Locate the cell with the specified text and output its [x, y] center coordinate. 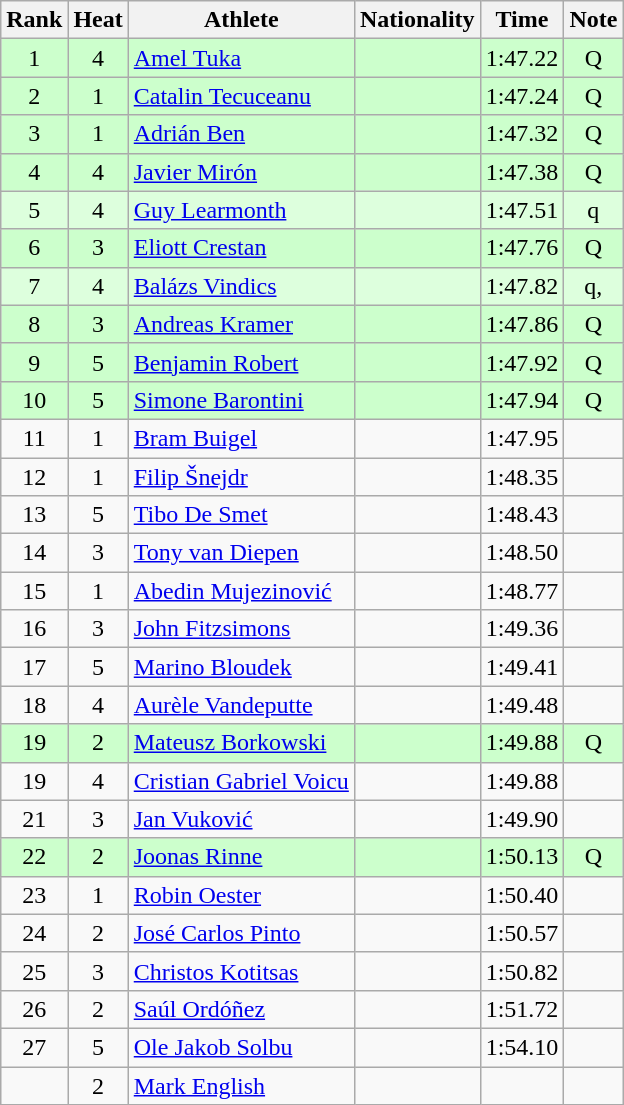
Simone Barontini [241, 400]
1:51.72 [522, 1009]
Rank [34, 20]
Joonas Rinne [241, 857]
Javier Mirón [241, 172]
27 [34, 1047]
21 [34, 819]
Tibo De Smet [241, 515]
Adrián Ben [241, 134]
1:50.57 [522, 933]
Athlete [241, 20]
Note [594, 20]
John Fitzsimons [241, 629]
1:47.22 [522, 58]
1:54.10 [522, 1047]
1:47.32 [522, 134]
Eliott Crestan [241, 248]
Robin Oester [241, 895]
Saúl Ordóñez [241, 1009]
Ole Jakob Solbu [241, 1047]
Nationality [417, 20]
13 [34, 515]
1:47.95 [522, 438]
1:48.50 [522, 553]
Catalin Tecuceanu [241, 96]
q [594, 210]
Cristian Gabriel Voicu [241, 781]
17 [34, 667]
1:49.90 [522, 819]
Christos Kotitsas [241, 971]
Guy Learmonth [241, 210]
24 [34, 933]
Benjamin Robert [241, 362]
14 [34, 553]
Heat [98, 20]
1:50.13 [522, 857]
23 [34, 895]
1:50.40 [522, 895]
Filip Šnejdr [241, 477]
1:47.92 [522, 362]
26 [34, 1009]
1:49.41 [522, 667]
6 [34, 248]
José Carlos Pinto [241, 933]
1:47.51 [522, 210]
Balázs Vindics [241, 286]
1:47.94 [522, 400]
7 [34, 286]
1:47.86 [522, 324]
11 [34, 438]
Mateusz Borkowski [241, 743]
q, [594, 286]
16 [34, 629]
Jan Vuković [241, 819]
Andreas Kramer [241, 324]
1:47.38 [522, 172]
1:50.82 [522, 971]
Amel Tuka [241, 58]
1:49.36 [522, 629]
Abedin Mujezinović [241, 591]
1:48.43 [522, 515]
10 [34, 400]
1:47.76 [522, 248]
1:48.77 [522, 591]
8 [34, 324]
15 [34, 591]
Aurèle Vandeputte [241, 705]
1:48.35 [522, 477]
22 [34, 857]
12 [34, 477]
Bram Buigel [241, 438]
1:47.24 [522, 96]
18 [34, 705]
25 [34, 971]
1:49.48 [522, 705]
Time [522, 20]
Mark English [241, 1085]
1:47.82 [522, 286]
9 [34, 362]
Marino Bloudek [241, 667]
Tony van Diepen [241, 553]
